Detect which cell encompasses the target text, then output its [X, Y] center coordinate. 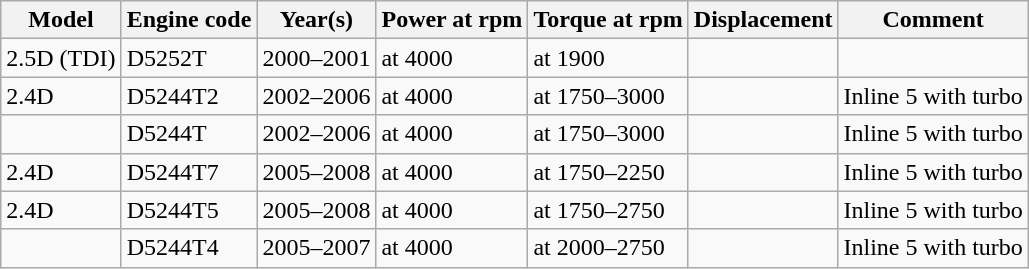
2.5D (TDI) [61, 58]
Displacement [763, 20]
D5244T5 [189, 210]
Engine code [189, 20]
D5252T [189, 58]
D5244T [189, 134]
D5244T2 [189, 96]
D5244T7 [189, 172]
Comment [933, 20]
Torque at rpm [608, 20]
Model [61, 20]
at 1750–2750 [608, 210]
2005–2007 [316, 248]
at 2000–2750 [608, 248]
Power at rpm [452, 20]
Year(s) [316, 20]
D5244T4 [189, 248]
at 1900 [608, 58]
2000–2001 [316, 58]
at 1750–2250 [608, 172]
